Return the [x, y] coordinate for the center point of the cell that contains the specified text.  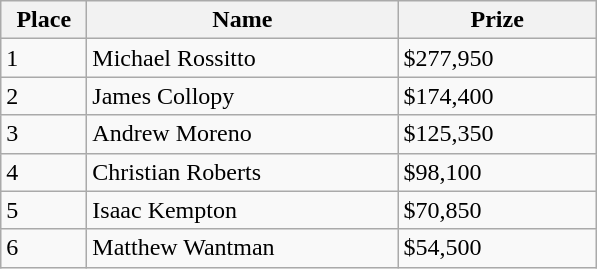
6 [44, 248]
Christian Roberts [242, 172]
$98,100 [498, 172]
$174,400 [498, 96]
$70,850 [498, 210]
Prize [498, 20]
Michael Rossitto [242, 58]
$54,500 [498, 248]
$277,950 [498, 58]
Isaac Kempton [242, 210]
Name [242, 20]
Andrew Moreno [242, 134]
James Collopy [242, 96]
Place [44, 20]
1 [44, 58]
$125,350 [498, 134]
3 [44, 134]
Matthew Wantman [242, 248]
2 [44, 96]
4 [44, 172]
5 [44, 210]
